Extract the [x, y] coordinate from the center of the cell holding the provided text.  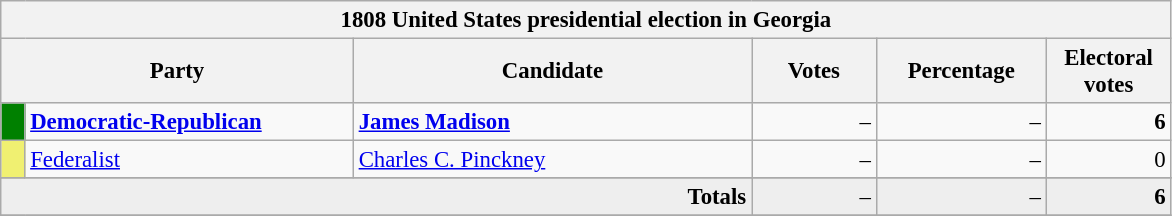
Democratic-Republican [189, 122]
Totals [376, 197]
James Madison [552, 122]
0 [1108, 160]
Electoral votes [1108, 72]
Federalist [189, 160]
Percentage [961, 72]
Candidate [552, 72]
Votes [814, 72]
Party [178, 72]
Charles C. Pinckney [552, 160]
1808 United States presidential election in Georgia [586, 20]
